Determine the [X, Y] coordinate at the center of the cell enclosing the given text.  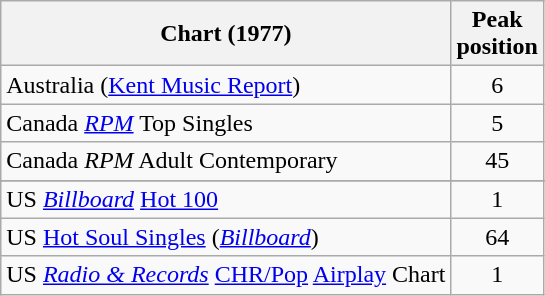
Canada RPM Adult Contemporary [226, 161]
US Radio & Records CHR/Pop Airplay Chart [226, 275]
Chart (1977) [226, 34]
Canada RPM Top Singles [226, 123]
US Hot Soul Singles (Billboard) [226, 237]
US Billboard Hot 100 [226, 199]
5 [497, 123]
6 [497, 85]
Peakposition [497, 34]
45 [497, 161]
Australia (Kent Music Report) [226, 85]
64 [497, 237]
